Find where the given text appears and provide that cell's center as (x, y) coordinate. 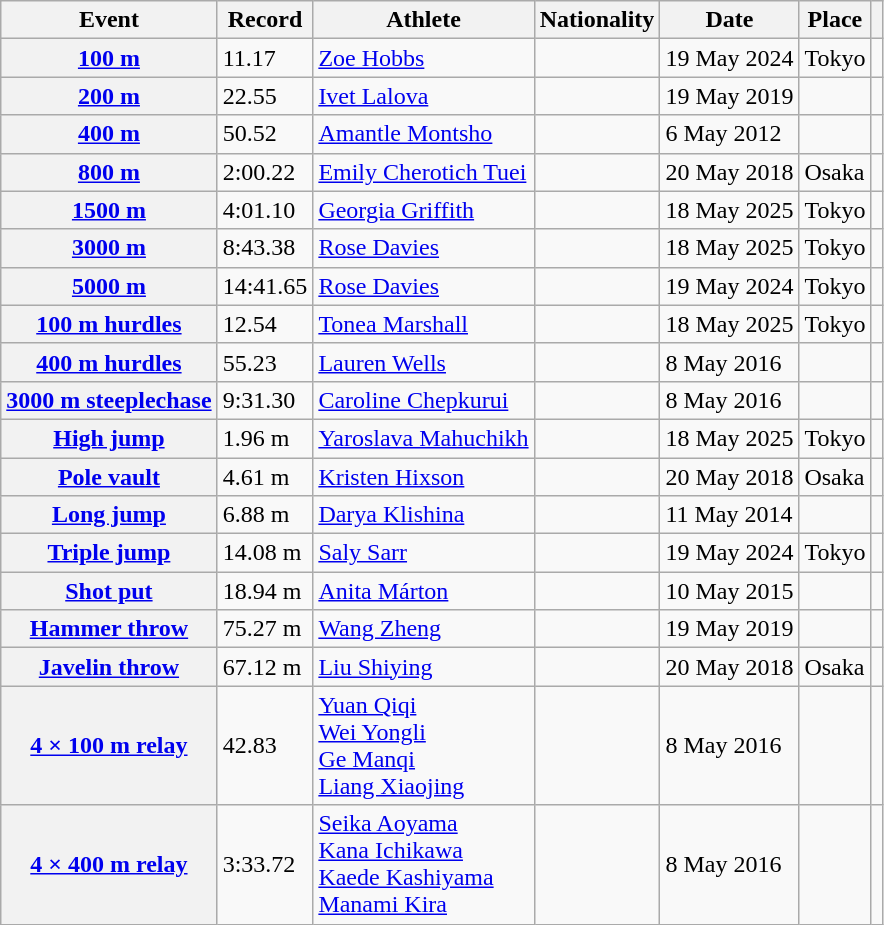
8:43.38 (265, 248)
Triple jump (109, 553)
Zoe Hobbs (424, 58)
Long jump (109, 515)
4:01.10 (265, 210)
Seika AoyamaKana IchikawaKaede KashiyamaManami Kira (424, 864)
Tonea Marshall (424, 324)
Place (835, 20)
4 × 400 m relay (109, 864)
12.54 (265, 324)
Georgia Griffith (424, 210)
5000 m (109, 286)
Darya Klishina (424, 515)
Saly Sarr (424, 553)
67.12 m (265, 667)
100 m hurdles (109, 324)
Hammer throw (109, 629)
Javelin throw (109, 667)
Athlete (424, 20)
Record (265, 20)
10 May 2015 (730, 591)
800 m (109, 172)
42.83 (265, 746)
1500 m (109, 210)
400 m (109, 134)
Liu Shiying (424, 667)
Amantle Montsho (424, 134)
Yuan QiqiWei YongliGe ManqiLiang Xiaojing (424, 746)
Nationality (597, 20)
11.17 (265, 58)
4.61 m (265, 477)
18.94 m (265, 591)
Yaroslava Mahuchikh (424, 438)
2:00.22 (265, 172)
3000 m steeplechase (109, 400)
14.08 m (265, 553)
22.55 (265, 96)
9:31.30 (265, 400)
Date (730, 20)
Emily Cherotich Tuei (424, 172)
11 May 2014 (730, 515)
High jump (109, 438)
75.27 m (265, 629)
200 m (109, 96)
Lauren Wells (424, 362)
50.52 (265, 134)
6.88 m (265, 515)
3000 m (109, 248)
Kristen Hixson (424, 477)
55.23 (265, 362)
Ivet Lalova (424, 96)
Anita Márton (424, 591)
100 m (109, 58)
Pole vault (109, 477)
3:33.72 (265, 864)
Wang Zheng (424, 629)
Caroline Chepkurui (424, 400)
14:41.65 (265, 286)
Event (109, 20)
6 May 2012 (730, 134)
Shot put (109, 591)
4 × 100 m relay (109, 746)
1.96 m (265, 438)
400 m hurdles (109, 362)
